Return (X, Y) of the center of cell containing provided text 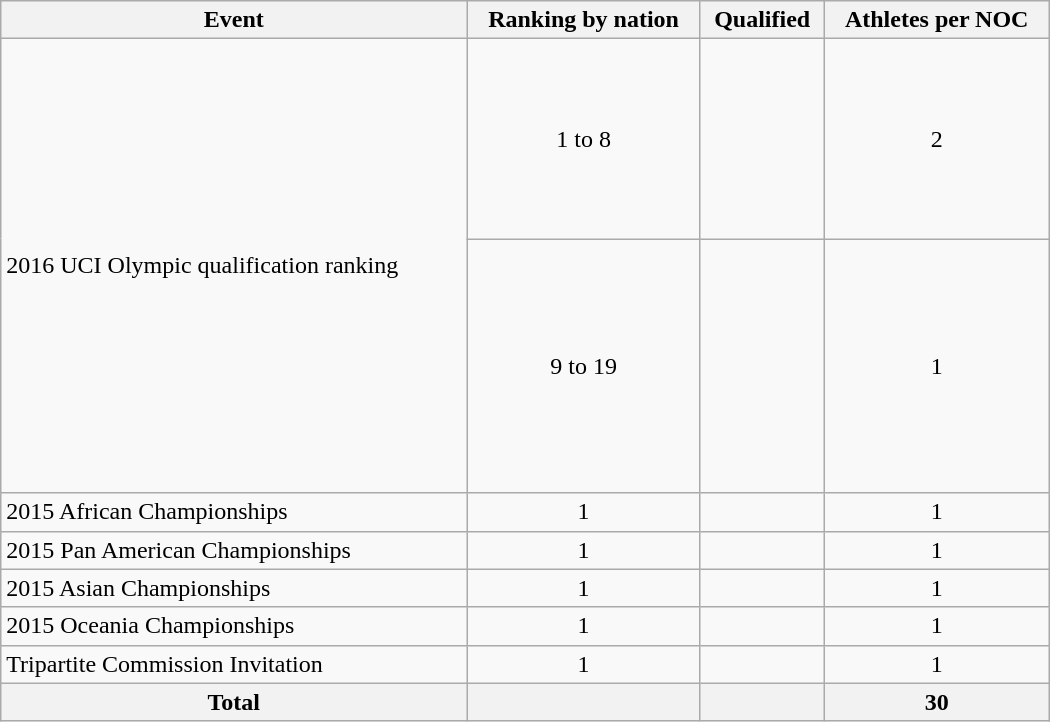
Qualified (762, 20)
2015 African Championships (234, 512)
2016 UCI Olympic qualification ranking (234, 266)
30 (936, 702)
Ranking by nation (584, 20)
2 (936, 139)
2015 Asian Championships (234, 588)
1 to 8 (584, 139)
2015 Pan American Championships (234, 550)
Athletes per NOC (936, 20)
Event (234, 20)
Tripartite Commission Invitation (234, 664)
9 to 19 (584, 366)
2015 Oceania Championships (234, 626)
Total (234, 702)
